From the cell containing the given text, extract its center point as (X, Y) coordinate. 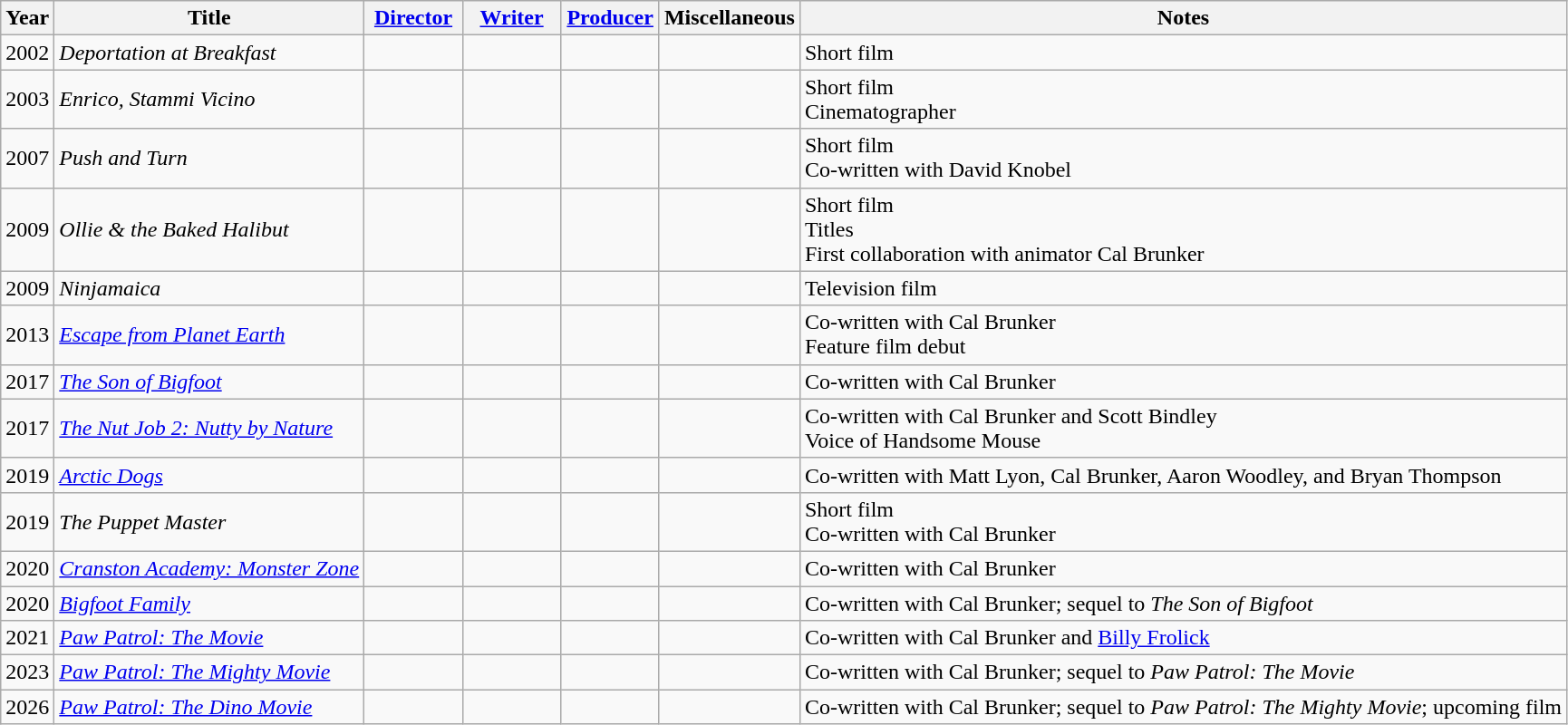
Paw Patrol: The Mighty Movie (209, 672)
2023 (27, 672)
Paw Patrol: The Dino Movie (209, 707)
Ollie & the Baked Halibut (209, 229)
Director (413, 18)
Bigfoot Family (209, 603)
Deportation at Breakfast (209, 53)
Notes (1183, 18)
Co-written with Cal BrunkerFeature film debut (1183, 335)
Ninjamaica (209, 288)
Enrico, Stammi Vicino (209, 100)
Co-written with Cal Brunker and Scott BindleyVoice of Handsome Mouse (1183, 428)
Year (27, 18)
The Puppet Master (209, 522)
Short filmCo-written with Cal Brunker (1183, 522)
Escape from Planet Earth (209, 335)
Co-written with Cal Brunker; sequel to The Son of Bigfoot (1183, 603)
Co-written with Cal Brunker; sequel to Paw Patrol: The Movie (1183, 672)
Push and Turn (209, 158)
Short filmCo-written with David Knobel (1183, 158)
The Nut Job 2: Nutty by Nature (209, 428)
Cranston Academy: Monster Zone (209, 568)
Co-written with Cal Brunker; sequel to Paw Patrol: The Mighty Movie; upcoming film (1183, 707)
Short filmTitlesFirst collaboration with animator Cal Brunker (1183, 229)
Paw Patrol: The Movie (209, 638)
Writer (511, 18)
Television film (1183, 288)
Co-written with Cal Brunker and Billy Frolick (1183, 638)
2021 (27, 638)
Short film (1183, 53)
Arctic Dogs (209, 475)
2003 (27, 100)
Short filmCinematographer (1183, 100)
Miscellaneous (729, 18)
2013 (27, 335)
2026 (27, 707)
The Son of Bigfoot (209, 382)
2007 (27, 158)
Title (209, 18)
Producer (611, 18)
Co-written with Matt Lyon, Cal Brunker, Aaron Woodley, and Bryan Thompson (1183, 475)
2002 (27, 53)
